Provide the [x, y] coordinate of the cell's center where the given text is located.  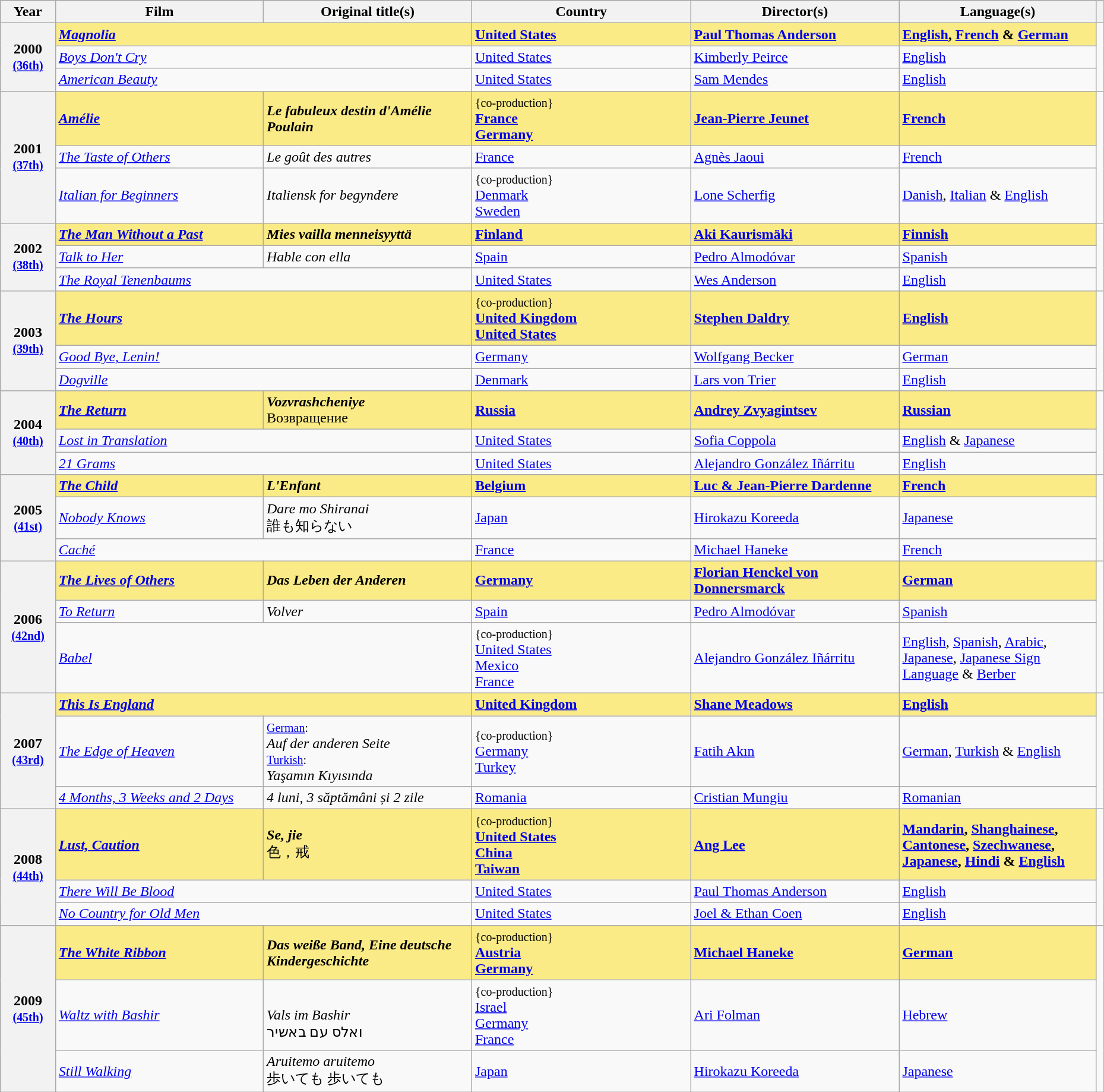
Language(s) [998, 12]
Original title(s) [368, 12]
The Return [159, 410]
Wes Anderson [795, 279]
Agnès Jaoui [795, 157]
Le goût des autres [368, 157]
Hable con ella [368, 257]
Magnolia [264, 34]
2007(43rd) [29, 751]
Kimberly Peirce [795, 57]
2002(38th) [29, 257]
VozvrashcheniyeВозвращение [368, 410]
2008(44th) [29, 867]
Waltz with Bashir [159, 1015]
2006(42nd) [29, 627]
{co-production} United States China Taiwan [581, 845]
Russian [998, 410]
Ang Lee [795, 845]
Se, jie色，戒 [368, 845]
{co-production} France Germany [581, 118]
Russia [581, 410]
Lust, Caution [159, 845]
Country [581, 12]
Dare mo Shiranai誰も知らない [368, 518]
Film [159, 12]
Cristian Mungiu [795, 798]
The Royal Tenenbaums [264, 279]
2005(41st) [29, 518]
The Lives of Others [159, 580]
The Taste of Others [159, 157]
Florian Henckel von Donnersmarck [795, 580]
This Is England [264, 705]
Director(s) [795, 12]
Year [29, 12]
Lost in Translation [264, 441]
Luc & Jean-Pierre Dardenne [795, 486]
4 Months, 3 Weeks and 2 Days [159, 798]
Finland [581, 234]
Babel [264, 658]
Romania [581, 798]
Volver [368, 611]
Jean-Pierre Jeunet [795, 118]
Belgium [581, 486]
Amélie [159, 118]
2009(45th) [29, 1009]
English, Spanish, Arabic, Japanese, Japanese Sign Language & Berber [998, 658]
Andrey Zvyagintsev [795, 410]
Italiensk for begyndere [368, 195]
4 luni, 3 săptămâni și 2 zile [368, 798]
{co-production} United Kingdom United States [581, 318]
There Will Be Blood [264, 891]
Fatih Akın [795, 751]
Le fabuleux destin d'Amélie Poulain [368, 118]
{co-production} United States Mexico France [581, 658]
{co-production} Denmark Sweden [581, 195]
No Country for Old Men [264, 914]
L'Enfant [368, 486]
2001(37th) [29, 157]
Good Bye, Lenin! [264, 356]
Caché [264, 550]
Das Leben der Anderen [368, 580]
Hebrew [998, 1015]
Boys Don't Cry [264, 57]
Nobody Knows [159, 518]
Ari Folman [795, 1015]
21 Grams [264, 463]
Dogville [264, 380]
Danish, Italian & English [998, 195]
German, Turkish & English [998, 751]
Sam Mendes [795, 80]
United Kingdom [581, 705]
Aki Kaurismäki [795, 234]
Shane Meadows [795, 705]
Talk to Her [159, 257]
2000(36th) [29, 57]
Joel & Ethan Coen [795, 914]
Aruitemo aruitemo歩いても 歩いても [368, 1071]
Lars von Trier [795, 380]
2003(39th) [29, 340]
Finnish [998, 234]
Lone Scherfig [795, 195]
{co-production} Germany Turkey [581, 751]
Italian for Beginners [159, 195]
Denmark [581, 380]
Sofia Coppola [795, 441]
Wolfgang Becker [795, 356]
To Return [159, 611]
{co-production} Israel Germany France [581, 1015]
German:Auf der anderen SeiteTurkish:Yaşamın Kıyısında [368, 751]
2004(40th) [29, 433]
English, French & German [998, 34]
The Child [159, 486]
{co-production} Austria Germany [581, 952]
Mandarin, Shanghainese, Cantonese, Szechwanese, Japanese, Hindi & English [998, 845]
Stephen Daldry [795, 318]
The White Ribbon [159, 952]
The Edge of Heaven [159, 751]
Das weiße Band, Eine deutsche Kindergeschichte [368, 952]
Still Walking [159, 1071]
Vals im Bashirואלס עם באשיר [368, 1015]
The Hours [264, 318]
English & Japanese [998, 441]
American Beauty [264, 80]
Mies vailla menneisyyttä [368, 234]
The Man Without a Past [159, 234]
Romanian [998, 798]
